Return the [X, Y] coordinate for the center point of the cell that contains the specified text.  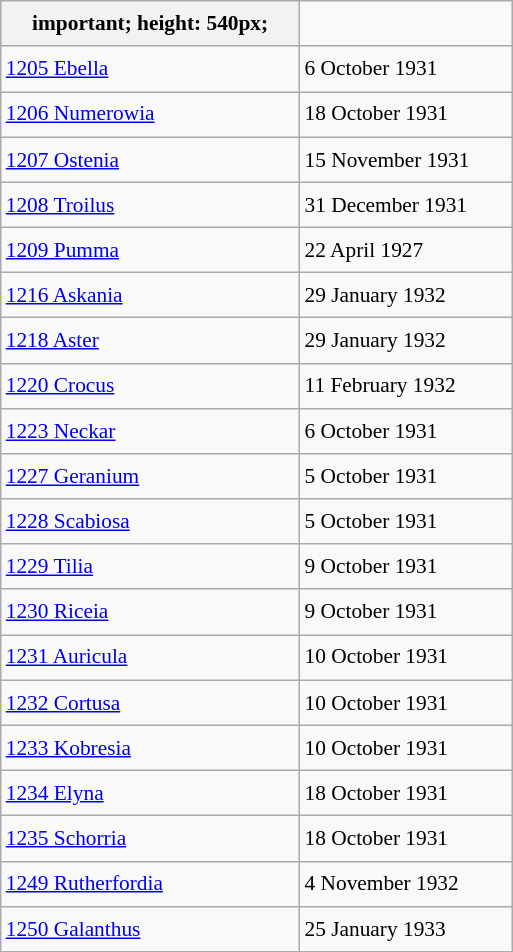
25 January 1933 [406, 928]
1232 Cortusa [150, 702]
31 December 1931 [406, 204]
1227 Geranium [150, 476]
1216 Askania [150, 296]
important; height: 540px; [150, 24]
1220 Crocus [150, 386]
1228 Scabiosa [150, 522]
1209 Pumma [150, 250]
1230 Riceia [150, 612]
1234 Elyna [150, 792]
1233 Kobresia [150, 748]
1250 Galanthus [150, 928]
1208 Troilus [150, 204]
15 November 1931 [406, 160]
1206 Numerowia [150, 114]
1223 Neckar [150, 430]
11 February 1932 [406, 386]
1218 Aster [150, 340]
22 April 1927 [406, 250]
1231 Auricula [150, 658]
1249 Rutherfordia [150, 884]
1205 Ebella [150, 68]
1207 Ostenia [150, 160]
1229 Tilia [150, 566]
1235 Schorria [150, 838]
4 November 1932 [406, 884]
